Detect which cell encompasses the target text, then output its (x, y) center coordinate. 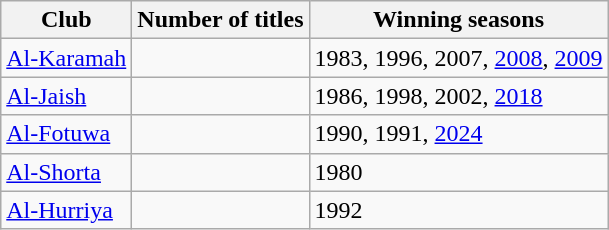
Number of titles (220, 20)
Al-Hurriya (66, 210)
Winning seasons (458, 20)
Club (66, 20)
Al-Jaish (66, 96)
Al-Fotuwa (66, 134)
1980 (458, 172)
1992 (458, 210)
Al-Shorta (66, 172)
Al-Karamah (66, 58)
1983, 1996, 2007, 2008, 2009 (458, 58)
1990, 1991, 2024 (458, 134)
1986, 1998, 2002, 2018 (458, 96)
